Pinpoint the cell where the given text exists, returning its [X, Y] midpoint coordinate. 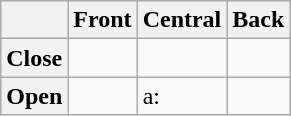
Back [258, 20]
Open [34, 96]
a: [182, 96]
Close [34, 58]
Front [102, 20]
Central [182, 20]
